Locate the cell with the specified text and output its [x, y] center coordinate. 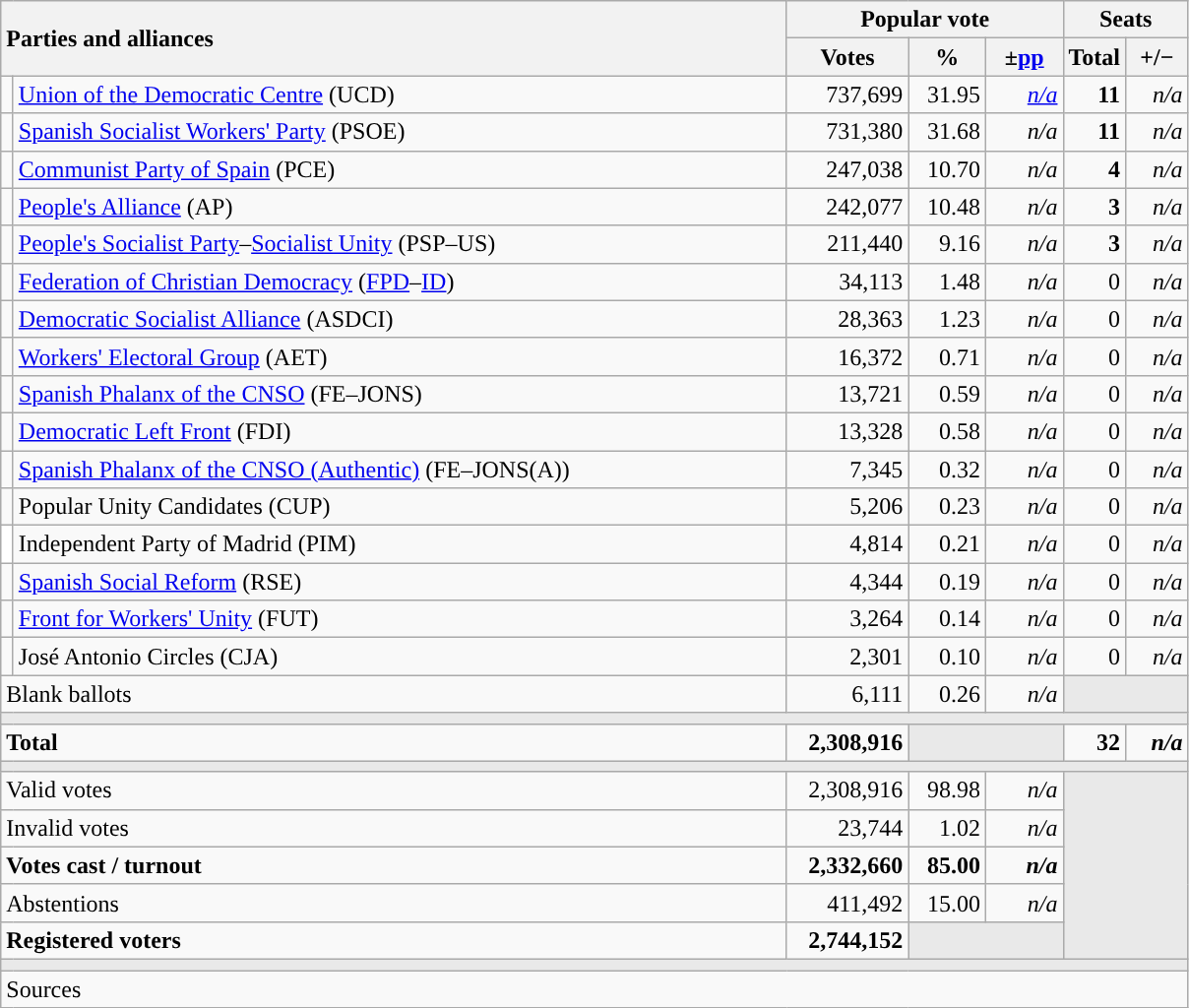
Popular vote [925, 20]
247,038 [847, 169]
0.21 [947, 544]
Parties and alliances [394, 38]
Votes cast / turnout [394, 865]
13,721 [847, 394]
People's Socialist Party–Socialist Unity (PSP–US) [400, 244]
% [947, 57]
10.70 [947, 169]
1.23 [947, 319]
Spanish Phalanx of the CNSO (Authentic) (FE–JONS(A)) [400, 470]
13,328 [847, 431]
411,492 [847, 903]
Front for Workers' Unity (FUT) [400, 619]
0.14 [947, 619]
Votes [847, 57]
34,113 [847, 282]
Federation of Christian Democracy (FPD–ID) [400, 282]
731,380 [847, 132]
Abstentions [394, 903]
242,077 [847, 207]
Sources [594, 989]
9.16 [947, 244]
0.59 [947, 394]
Spanish Socialist Workers' Party (PSOE) [400, 132]
1.02 [947, 828]
0.10 [947, 657]
Democratic Left Front (FDI) [400, 431]
People's Alliance (AP) [400, 207]
15.00 [947, 903]
4 [1095, 169]
6,111 [847, 694]
1.48 [947, 282]
0.23 [947, 507]
4,814 [847, 544]
4,344 [847, 582]
31.68 [947, 132]
Blank ballots [394, 694]
Seats [1126, 20]
Democratic Socialist Alliance (ASDCI) [400, 319]
7,345 [847, 470]
31.95 [947, 94]
+/− [1158, 57]
Valid votes [394, 790]
737,699 [847, 94]
Invalid votes [394, 828]
±pp [1024, 57]
Union of the Democratic Centre (UCD) [400, 94]
0.19 [947, 582]
Independent Party of Madrid (PIM) [400, 544]
28,363 [847, 319]
32 [1095, 742]
2,744,152 [847, 940]
0.26 [947, 694]
Spanish Phalanx of the CNSO (FE–JONS) [400, 394]
211,440 [847, 244]
2,332,660 [847, 865]
98.98 [947, 790]
0.32 [947, 470]
5,206 [847, 507]
23,744 [847, 828]
José Antonio Circles (CJA) [400, 657]
0.58 [947, 431]
Popular Unity Candidates (CUP) [400, 507]
Spanish Social Reform (RSE) [400, 582]
Communist Party of Spain (PCE) [400, 169]
10.48 [947, 207]
Registered voters [394, 940]
0.71 [947, 356]
Workers' Electoral Group (AET) [400, 356]
85.00 [947, 865]
3,264 [847, 619]
2,301 [847, 657]
16,372 [847, 356]
